Find where the given text appears and provide that cell's center as (x, y) coordinate. 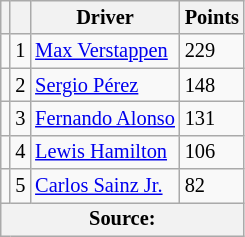
Lewis Hamilton (105, 152)
131 (212, 118)
Driver (105, 17)
Sergio Pérez (105, 85)
Points (212, 17)
Max Verstappen (105, 51)
Fernando Alonso (105, 118)
5 (20, 186)
82 (212, 186)
148 (212, 85)
Source: (122, 219)
106 (212, 152)
1 (20, 51)
4 (20, 152)
3 (20, 118)
2 (20, 85)
Carlos Sainz Jr. (105, 186)
229 (212, 51)
